Determine the [x, y] coordinate at the center of the cell enclosing the given text.  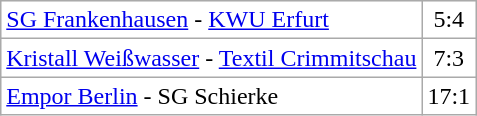
SG Frankenhausen - KWU Erfurt [212, 20]
Empor Berlin - SG Schierke [212, 96]
17:1 [449, 96]
Kristall Weißwasser - Textil Crimmitschau [212, 58]
7:3 [449, 58]
5:4 [449, 20]
